Output the [x, y] coordinate of the center of the cell containing the given text.  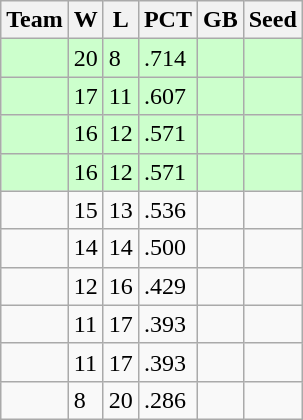
Seed [272, 20]
13 [120, 210]
L [120, 20]
Team [35, 20]
.500 [168, 248]
GB [220, 20]
15 [86, 210]
.286 [168, 400]
.536 [168, 210]
.714 [168, 58]
.607 [168, 96]
W [86, 20]
PCT [168, 20]
.429 [168, 286]
